Find where the given text appears and provide that cell's center as (x, y) coordinate. 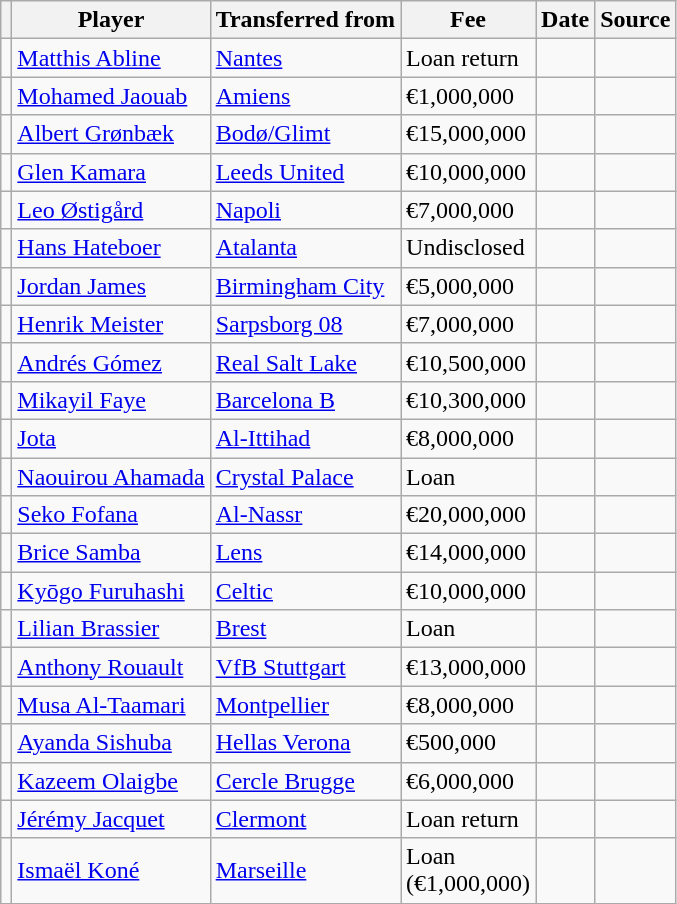
Atalanta (305, 248)
Al-Nassr (305, 515)
Brest (305, 629)
Jordan James (111, 286)
Glen Kamara (111, 172)
Andrés Gómez (111, 362)
Hellas Verona (305, 743)
Kazeem Olaigbe (111, 781)
Bodø/Glimt (305, 134)
Source (636, 20)
Mohamed Jaouab (111, 96)
Leeds United (305, 172)
Crystal Palace (305, 477)
Naouirou Ahamada (111, 477)
Clermont (305, 819)
Celtic (305, 591)
Sarpsborg 08 (305, 324)
Albert Grønbæk (111, 134)
Fee (468, 20)
Brice Samba (111, 553)
€6,000,000 (468, 781)
Lens (305, 553)
€500,000 (468, 743)
€20,000,000 (468, 515)
Lilian Brassier (111, 629)
Hans Hateboer (111, 248)
Player (111, 20)
Birmingham City (305, 286)
Henrik Meister (111, 324)
€15,000,000 (468, 134)
€14,000,000 (468, 553)
Jérémy Jacquet (111, 819)
Undisclosed (468, 248)
Musa Al-Taamari (111, 705)
Cercle Brugge (305, 781)
Leo Østigård (111, 210)
Marseille (305, 870)
Date (566, 20)
Real Salt Lake (305, 362)
Montpellier (305, 705)
Matthis Abline (111, 58)
€13,000,000 (468, 667)
Al-Ittihad (305, 438)
€10,300,000 (468, 400)
Seko Fofana (111, 515)
Barcelona B (305, 400)
€1,000,000 (468, 96)
Napoli (305, 210)
Mikayil Faye (111, 400)
Anthony Rouault (111, 667)
Jota (111, 438)
Nantes (305, 58)
Amiens (305, 96)
Ayanda Sishuba (111, 743)
€10,500,000 (468, 362)
Loan (€1,000,000) (468, 870)
Transferred from (305, 20)
€5,000,000 (468, 286)
VfB Stuttgart (305, 667)
Ismaël Koné (111, 870)
Kyōgo Furuhashi (111, 591)
